Locate the cell with the specified text and output its [x, y] center coordinate. 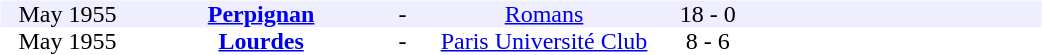
8 - 6 [708, 42]
Romans [544, 14]
Lourdes [260, 42]
18 - 0 [708, 14]
Paris Université Club [544, 42]
Perpignan [260, 14]
